Determine the [X, Y] coordinate at the center of the cell enclosing the given text.  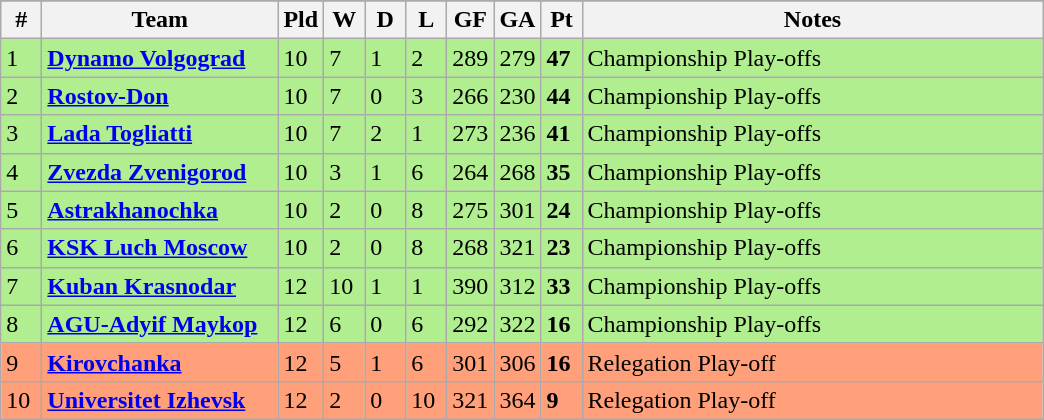
306 [518, 362]
GA [518, 20]
Zvezda Zvenigorod [160, 172]
236 [518, 134]
Universitet Izhevsk [160, 400]
# [22, 20]
275 [470, 210]
266 [470, 96]
24 [562, 210]
D [386, 20]
Team [160, 20]
Notes [812, 20]
Rostov-Don [160, 96]
47 [562, 58]
GF [470, 20]
Astrakhanochka [160, 210]
279 [518, 58]
35 [562, 172]
273 [470, 134]
AGU-Adyif Maykop [160, 324]
289 [470, 58]
44 [562, 96]
L [426, 20]
4 [22, 172]
Kuban Krasnodar [160, 286]
KSK Luch Moscow [160, 248]
23 [562, 248]
33 [562, 286]
41 [562, 134]
Kirovchanka [160, 362]
364 [518, 400]
Pt [562, 20]
Dynamo Volgograd [160, 58]
390 [470, 286]
264 [470, 172]
230 [518, 96]
Lada Togliatti [160, 134]
W [344, 20]
322 [518, 324]
292 [470, 324]
Pld [301, 20]
312 [518, 286]
